From the cell containing the given text, extract its center point as (X, Y) coordinate. 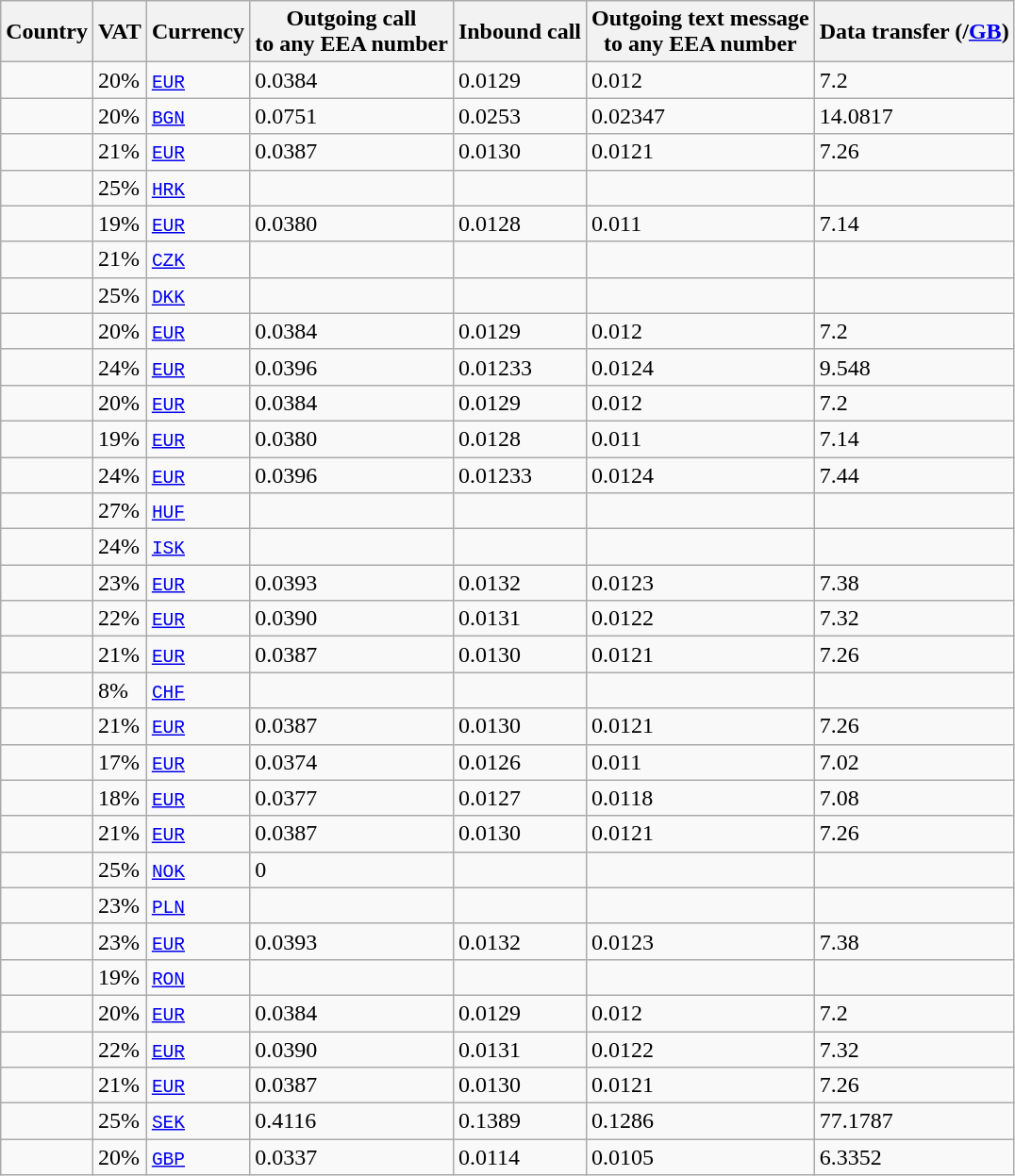
8% (119, 690)
Data transfer (/GB) (914, 32)
Outgoing text messageto any EEA number (701, 32)
0.1389 (519, 1121)
7.08 (914, 798)
0.0126 (519, 762)
PLN (198, 905)
GBP (198, 1157)
VAT (119, 32)
BGN (198, 116)
Country (47, 32)
CHF (198, 690)
0.0118 (701, 798)
14.0817 (914, 116)
0.4116 (352, 1121)
0 (352, 870)
0.0127 (519, 798)
0.0253 (519, 116)
NOK (198, 870)
ISK (198, 547)
SEK (198, 1121)
Inbound call (519, 32)
0.0114 (519, 1157)
0.0105 (701, 1157)
18% (119, 798)
RON (198, 977)
0.02347 (701, 116)
77.1787 (914, 1121)
27% (119, 511)
17% (119, 762)
Outgoing callto any EEA number (352, 32)
HUF (198, 511)
7.02 (914, 762)
7.44 (914, 474)
HRK (198, 188)
9.548 (914, 367)
CZK (198, 259)
0.1286 (701, 1121)
0.0374 (352, 762)
0.0377 (352, 798)
Currency (198, 32)
6.3352 (914, 1157)
DKK (198, 295)
0.0751 (352, 116)
0.0337 (352, 1157)
